Output the (X, Y) coordinate of the center of the cell containing the given text.  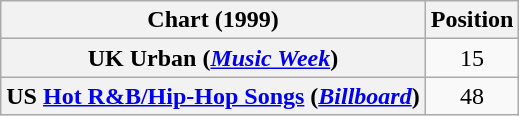
US Hot R&B/Hip-Hop Songs (Billboard) (213, 96)
48 (472, 96)
UK Urban (Music Week) (213, 58)
Position (472, 20)
Chart (1999) (213, 20)
15 (472, 58)
